Search for the cell housing the specified text and yield its [x, y] center coordinate. 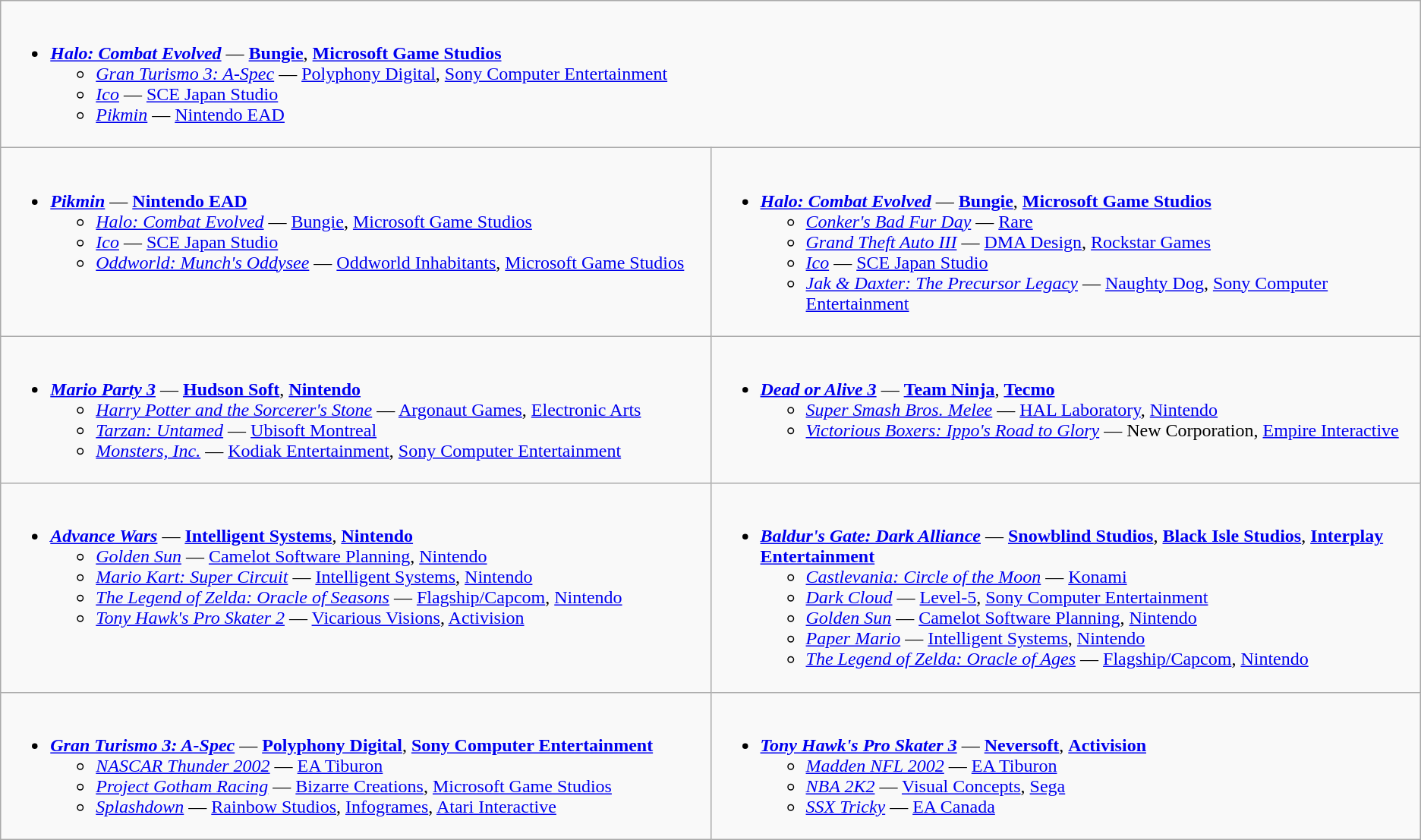
Tony Hawk's Pro Skater 3 — Neversoft, ActivisionMadden NFL 2002 — EA TiburonNBA 2K2 — Visual Concepts, SegaSSX Tricky — EA Canada [1066, 766]
